Return (X, Y) of the center of cell containing provided text 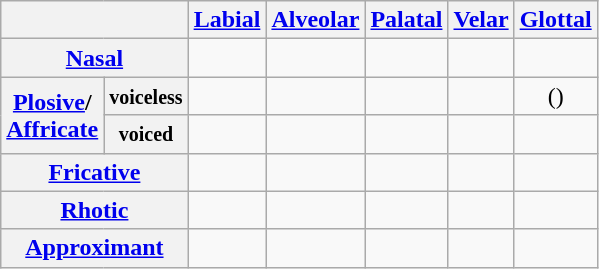
Glottal (556, 20)
Rhotic (94, 210)
Palatal (406, 20)
voiceless (146, 96)
Velar (481, 20)
voiced (146, 134)
Plosive/Affricate (52, 115)
Approximant (94, 248)
Alveolar (316, 20)
Labial (227, 20)
Fricative (94, 172)
() (556, 96)
Nasal (94, 58)
